Provide the (x, y) coordinate of the cell's center where the given text is located.  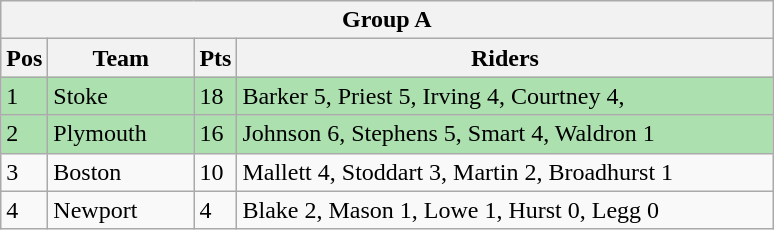
Riders (505, 58)
3 (24, 172)
10 (216, 172)
Pos (24, 58)
Stoke (121, 96)
1 (24, 96)
Newport (121, 210)
18 (216, 96)
Johnson 6, Stephens 5, Smart 4, Waldron 1 (505, 134)
Boston (121, 172)
Group A (387, 20)
Plymouth (121, 134)
2 (24, 134)
Team (121, 58)
Pts (216, 58)
Mallett 4, Stoddart 3, Martin 2, Broadhurst 1 (505, 172)
Blake 2, Mason 1, Lowe 1, Hurst 0, Legg 0 (505, 210)
16 (216, 134)
Barker 5, Priest 5, Irving 4, Courtney 4, (505, 96)
